Capture the cell that displays the provided text and extract its [X, Y] central coordinate. 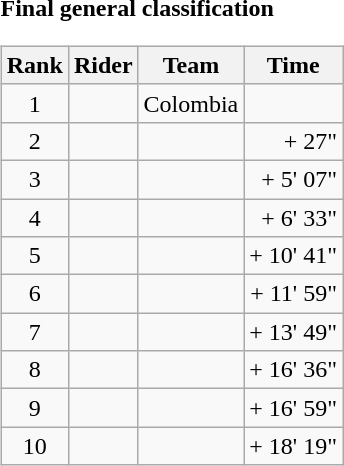
+ 11' 59" [294, 294]
+ 27" [294, 141]
8 [34, 370]
Time [294, 65]
Rider [103, 65]
10 [34, 446]
Rank [34, 65]
3 [34, 179]
+ 6' 33" [294, 217]
+ 18' 19" [294, 446]
1 [34, 103]
Colombia [191, 103]
+ 16' 36" [294, 370]
6 [34, 294]
+ 13' 49" [294, 332]
+ 16' 59" [294, 408]
5 [34, 256]
Team [191, 65]
4 [34, 217]
7 [34, 332]
9 [34, 408]
+ 10' 41" [294, 256]
+ 5' 07" [294, 179]
2 [34, 141]
